Identify which cell holds the provided text, then report its [x, y] central coordinate. 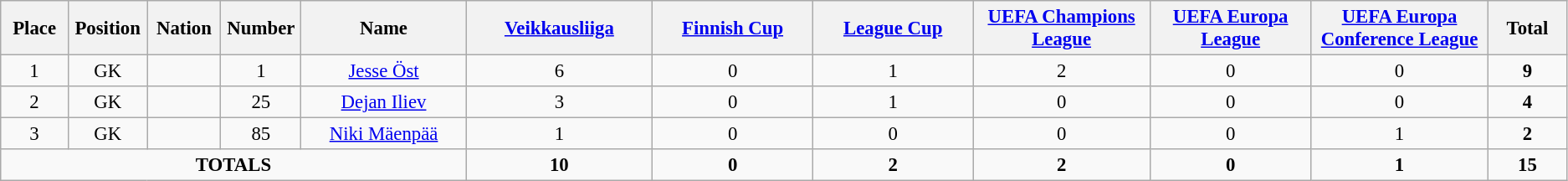
Veikkausliiga [559, 28]
Jesse Öst [383, 71]
TOTALS [234, 165]
25 [261, 102]
4 [1527, 102]
10 [559, 165]
League Cup [894, 28]
Nation [184, 28]
Number [261, 28]
UEFA Champions League [1062, 28]
15 [1527, 165]
UEFA Europa League [1231, 28]
9 [1527, 71]
Name [383, 28]
Place [35, 28]
UEFA Europa Conference League [1400, 28]
Dejan Iliev [383, 102]
Finnish Cup [732, 28]
6 [559, 71]
Niki Mäenpää [383, 134]
Position [107, 28]
85 [261, 134]
Total [1527, 28]
